Output the (x, y) coordinate of the center of the cell containing the given text.  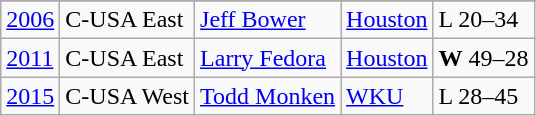
W 49–28 (484, 58)
2006 (30, 20)
Larry Fedora (268, 58)
C-USA West (128, 96)
2011 (30, 58)
2015 (30, 96)
Jeff Bower (268, 20)
L 20–34 (484, 20)
Todd Monken (268, 96)
L 28–45 (484, 96)
WKU (387, 96)
